Detect which cell encompasses the target text, then output its [X, Y] center coordinate. 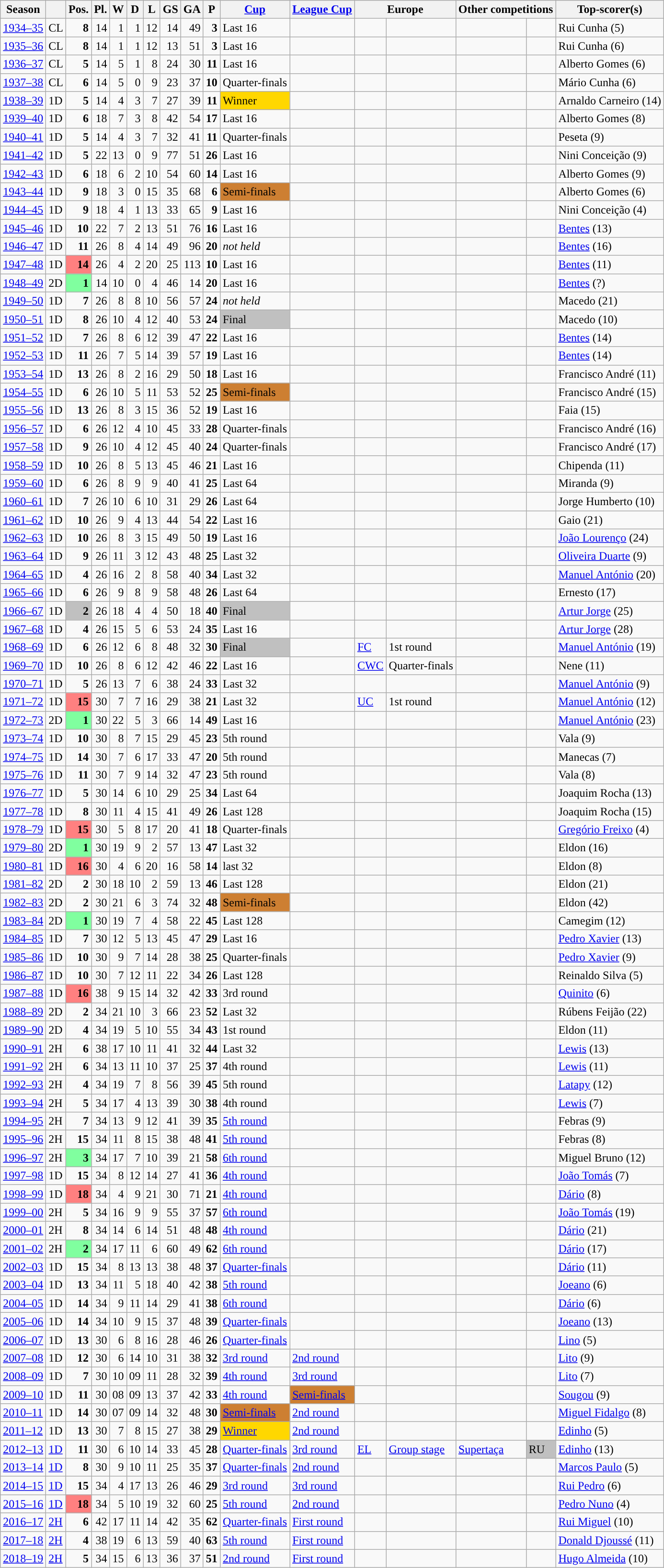
1951–52 [23, 338]
1973–74 [23, 738]
Lito (9) [610, 1358]
2012–13 [23, 1449]
2005–06 [23, 1321]
Lino (5) [610, 1340]
Season [23, 10]
Eldon (11) [610, 1030]
2011–12 [23, 1431]
UC [370, 702]
Eldon (8) [610, 866]
Top-scorer(s) [610, 10]
Peseta (9) [610, 137]
EL [370, 1449]
Nene (11) [610, 666]
Miguel Fidalgo (8) [610, 1413]
Rui Cunha (6) [610, 46]
Bentes (?) [610, 283]
1992–93 [23, 1084]
1991–92 [23, 1066]
68 [192, 192]
1968–69 [23, 647]
Eldon (42) [610, 902]
Lewis (7) [610, 1103]
2008–09 [23, 1376]
2015–16 [23, 1504]
2014–15 [23, 1486]
1940–41 [23, 137]
Faia (15) [610, 410]
Manuel António (23) [610, 720]
Europe [405, 10]
João Lourenço (24) [610, 538]
1943–44 [23, 192]
Dário (17) [610, 1249]
2006–07 [23, 1340]
Nini Conceição (9) [610, 155]
Dário (21) [610, 1230]
W [118, 10]
Manuel António (20) [610, 575]
1959–60 [23, 483]
63 [212, 1540]
Lewis (11) [610, 1066]
Joeano (6) [610, 1285]
Artur Jorge (28) [610, 629]
1998–99 [23, 1194]
Pedro Xavier (9) [610, 957]
1938–39 [23, 101]
1960–61 [23, 501]
2004–05 [23, 1303]
Eldon (16) [610, 848]
1970–71 [23, 684]
Bentes (11) [610, 265]
1989–90 [23, 1030]
1944–45 [23, 210]
Francisco André (15) [610, 392]
João Tomás (7) [610, 1176]
1979–80 [23, 848]
1934–35 [23, 28]
1937–38 [23, 82]
Rui Miguel (10) [610, 1522]
1964–65 [23, 575]
Miranda (9) [610, 483]
1946–47 [23, 247]
1978–79 [23, 830]
2000–01 [23, 1230]
Francisco André (17) [610, 447]
Gregório Freixo (4) [610, 830]
113 [192, 265]
1980–81 [23, 866]
1941–42 [23, 155]
1990–91 [23, 1048]
Febras (8) [610, 1139]
1947–48 [23, 265]
Manuel António (12) [610, 702]
Rui Pedro (6) [610, 1486]
2018–19 [23, 1558]
Manecas (7) [610, 756]
1936–37 [23, 64]
1985–86 [23, 957]
Alberto Gomes (9) [610, 173]
GA [192, 10]
Macedo (10) [610, 319]
Ernesto (17) [610, 593]
Jorge Humberto (10) [610, 501]
08 [118, 1395]
2010–11 [23, 1413]
1966–67 [23, 611]
Latapy (12) [610, 1084]
Macedo (21) [610, 301]
1999–00 [23, 1212]
Francisco André (16) [610, 429]
1967–68 [23, 629]
1994–95 [23, 1121]
Pos. [79, 10]
2001–02 [23, 1249]
Camegim (12) [610, 921]
1942–43 [23, 173]
1983–84 [23, 921]
Joeano (13) [610, 1321]
Sougou (9) [610, 1395]
1948–49 [23, 283]
Francisco André (11) [610, 374]
Edinho (5) [610, 1431]
07 [118, 1413]
League Cup [322, 10]
1986–87 [23, 975]
Reinaldo Silva (5) [610, 975]
Hugo Almeida (10) [610, 1558]
Gaio (21) [610, 519]
Lewis (13) [610, 1048]
Lito (7) [610, 1376]
1988–89 [23, 1012]
77 [171, 155]
P [212, 10]
2017–18 [23, 1540]
1961–62 [23, 519]
1957–58 [23, 447]
Quinito (6) [610, 993]
2002–03 [23, 1267]
Mário Cunha (6) [610, 82]
Other competitions [506, 10]
1952–53 [23, 356]
1995–96 [23, 1139]
1958–59 [23, 465]
L [151, 10]
Cup [255, 10]
1987–88 [23, 993]
FC [370, 647]
1971–72 [23, 702]
Nini Conceição (4) [610, 210]
Vala (9) [610, 738]
2016–17 [23, 1522]
1953–54 [23, 374]
Bentes (16) [610, 247]
2009–10 [23, 1395]
1982–83 [23, 902]
1939–40 [23, 119]
João Tomás (19) [610, 1212]
2007–08 [23, 1358]
76 [192, 228]
1993–94 [23, 1103]
1972–73 [23, 720]
Manuel António (9) [610, 684]
1969–70 [23, 666]
Dário (6) [610, 1303]
Bentes (13) [610, 228]
1977–78 [23, 812]
Joaquim Rocha (13) [610, 793]
Donald Djoussé (11) [610, 1540]
Eldon (21) [610, 884]
Edinho (13) [610, 1449]
Arnaldo Carneiro (14) [610, 101]
1996–97 [23, 1158]
1975–76 [23, 775]
1997–98 [23, 1176]
Pedro Nuno (4) [610, 1504]
1976–77 [23, 793]
65 [192, 210]
Miguel Bruno (12) [610, 1158]
96 [192, 247]
2013–14 [23, 1467]
Alberto Gomes (8) [610, 119]
1955–56 [23, 410]
Rui Cunha (5) [610, 28]
Rúbens Feijão (22) [610, 1012]
Vala (8) [610, 775]
CWC [370, 666]
RU [541, 1449]
GS [171, 10]
1984–85 [23, 939]
1950–51 [23, 319]
Pl. [101, 10]
74 [171, 902]
Dário (8) [610, 1194]
1949–50 [23, 301]
D [135, 10]
Artur Jorge (25) [610, 611]
Marcos Paulo (5) [610, 1467]
Group stage [421, 1449]
1945–46 [23, 228]
1963–64 [23, 556]
1981–82 [23, 884]
1954–55 [23, 392]
Febras (9) [610, 1121]
Manuel António (19) [610, 647]
1974–75 [23, 756]
1962–63 [23, 538]
1935–36 [23, 46]
Dário (11) [610, 1267]
Joaquim Rocha (15) [610, 812]
last 32 [255, 866]
2003–04 [23, 1285]
Supertaça [491, 1449]
71 [192, 1194]
1965–66 [23, 593]
Oliveira Duarte (9) [610, 556]
Chipenda (11) [610, 465]
1956–57 [23, 429]
Pedro Xavier (13) [610, 939]
